For the text-containing cell, return its midpoint in [x, y] coordinate format. 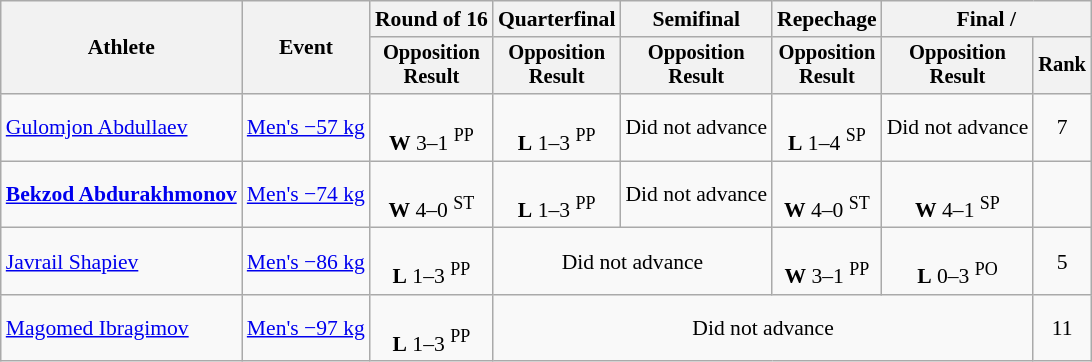
5 [1062, 262]
Men's −86 kg [306, 262]
Men's −97 kg [306, 328]
Gulomjon Abdullaev [122, 128]
Bekzod Abdurakhmonov [122, 194]
Men's −74 kg [306, 194]
Final / [986, 19]
L 0–3 PO [958, 262]
Round of 16 [432, 19]
Magomed Ibragimov [122, 328]
Men's −57 kg [306, 128]
Quarterfinal [557, 19]
7 [1062, 128]
Rank [1062, 66]
Repechage [827, 19]
W 4–1 SP [958, 194]
L 1–4 SP [827, 128]
Event [306, 48]
Athlete [122, 48]
Semifinal [696, 19]
11 [1062, 328]
Javrail Shapiev [122, 262]
